Capture the cell that displays the provided text and extract its (X, Y) central coordinate. 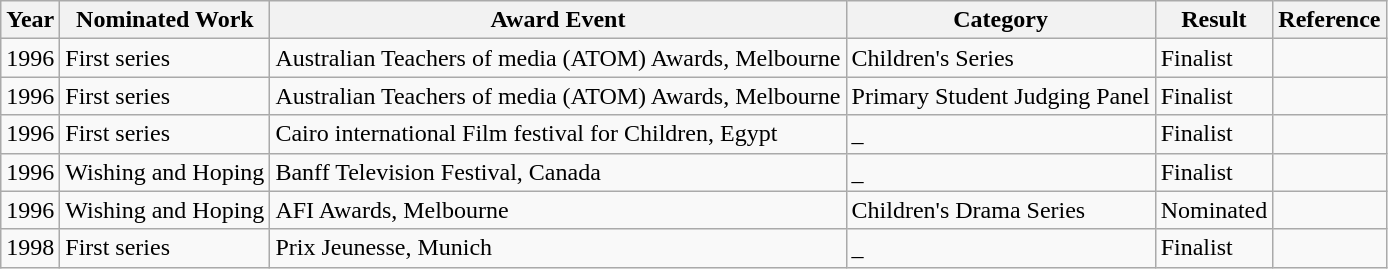
AFI Awards, Melbourne (558, 210)
Reference (1330, 20)
Children's Series (1000, 58)
Primary Student Judging Panel (1000, 96)
Nominated (1214, 210)
Banff Television Festival, Canada (558, 172)
Nominated Work (165, 20)
Result (1214, 20)
1998 (30, 248)
Cairo international Film festival for Children, Egypt (558, 134)
Prix Jeunesse, Munich (558, 248)
Category (1000, 20)
Children's Drama Series (1000, 210)
Award Event (558, 20)
Year (30, 20)
